Scan for the cell matching the given text and deliver its (X, Y) coordinate at center. 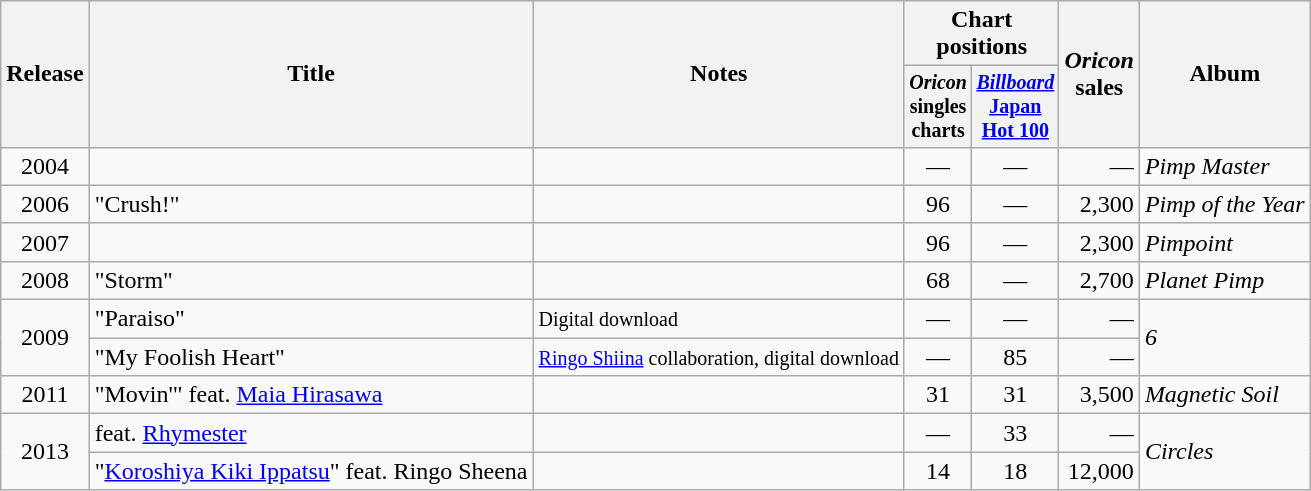
Release (45, 74)
2008 (45, 280)
Oricon singles charts (938, 106)
Album (1224, 74)
14 (938, 471)
18 (1016, 471)
2006 (45, 204)
"Crush!" (311, 204)
33 (1016, 433)
Circles (1224, 452)
Billboard Japan Hot 100 (1016, 106)
"Koroshiya Kiki Ippatsu" feat. Ringo Sheena (311, 471)
2011 (45, 395)
Magnetic Soil (1224, 395)
"My Foolish Heart" (311, 357)
Pimp Master (1224, 166)
"Storm" (311, 280)
2004 (45, 166)
3,500 (1099, 395)
Chart positions (981, 34)
2,700 (1099, 280)
Pimpoint (1224, 242)
Notes (718, 74)
6 (1224, 338)
Planet Pimp (1224, 280)
2009 (45, 338)
2007 (45, 242)
12,000 (1099, 471)
"Movin'" feat. Maia Hirasawa (311, 395)
68 (938, 280)
2013 (45, 452)
Oriconsales (1099, 74)
Title (311, 74)
"Paraiso" (311, 319)
Digital download (718, 319)
feat. Rhymester (311, 433)
Pimp of the Year (1224, 204)
85 (1016, 357)
Ringo Shiina collaboration, digital download (718, 357)
